Return the (X, Y) coordinate for the center point of the cell that contains the specified text.  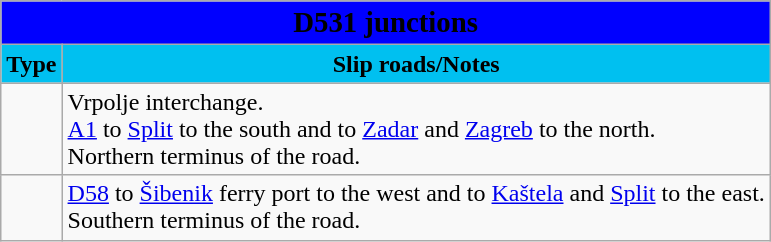
Slip roads/Notes (416, 64)
Vrpolje interchange. A1 to Split to the south and to Zadar and Zagreb to the north.Northern terminus of the road. (416, 129)
D58 to Šibenik ferry port to the west and to Kaštela and Split to the east.Southern terminus of the road. (416, 208)
D531 junctions (386, 23)
Type (32, 64)
